Extract the (X, Y) coordinate from the center of the cell holding the provided text.  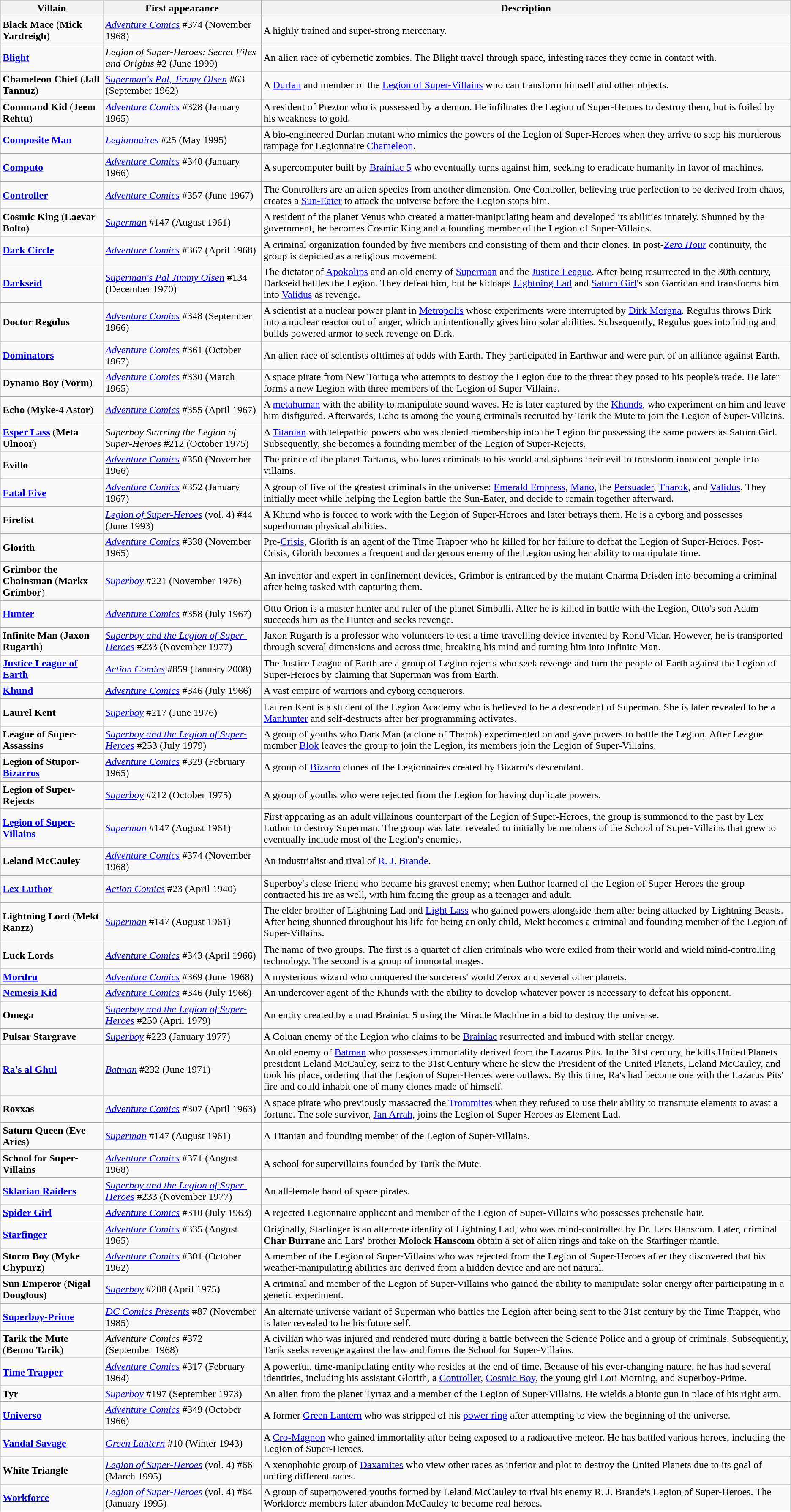
A group of youths who were rejected from the Legion for having duplicate powers. (526, 795)
Adventure Comics #358 (July 1967) (182, 614)
Esper Lass (Meta Ulnoor) (52, 438)
Legion of Stupor-Bizarros (52, 767)
A Titanian and founding member of the Legion of Super-Villains. (526, 1136)
An entity created by a mad Brainiac 5 using the Miracle Machine in a bid to destroy the universe. (526, 1014)
Adventure Comics #369 (June 1968) (182, 977)
Adventure Comics #335 (August 1965) (182, 1234)
A supercomputer built by Brainiac 5 who eventually turns against him, seeking to eradicate humanity in favor of machines. (526, 167)
Workforce (52, 1498)
Adventure Comics #317 (February 1964) (182, 1372)
Tyr (52, 1394)
Ra's al Ghul (52, 1069)
An alien race of cybernetic zombies. The Blight travel through space, infesting races they come in contact with. (526, 57)
Superboy #217 (June 1976) (182, 712)
Adventure Comics #361 (October 1967) (182, 355)
Adventure Comics #348 (September 1966) (182, 322)
Laurel Kent (52, 712)
Superboy #223 (January 1977) (182, 1036)
Adventure Comics #357 (June 1967) (182, 195)
Legionnaires #25 (May 1995) (182, 140)
Superboy #208 (April 1975) (182, 1290)
Superboy Starring the Legion of Super-Heroes #212 (October 1975) (182, 438)
Glorith (52, 547)
Saturn Queen (Eve Aries) (52, 1136)
Legion of Super-Heroes: Secret Files and Origins #2 (June 1999) (182, 57)
Adventure Comics #338 (November 1965) (182, 547)
Superboy #197 (September 1973) (182, 1394)
Doctor Regulus (52, 322)
Roxxas (52, 1108)
A resident of Preztor who is possessed by a demon. He infiltrates the Legion of Super-Heroes to destroy them, but is foiled by his weakness to gold. (526, 112)
Superman's Pal, Jimmy Olsen #63 (September 1962) (182, 85)
Adventure Comics #343 (April 1966) (182, 955)
Superboy #212 (October 1975) (182, 795)
Starfinger (52, 1234)
Vandal Savage (52, 1443)
Hunter (52, 614)
Echo (Myke-4 Astor) (52, 411)
Adventure Comics #350 (November 1966) (182, 465)
Description (526, 8)
DC Comics Presents #87 (November 1985) (182, 1317)
Dominators (52, 355)
Controller (52, 195)
Luck Lords (52, 955)
Universo (52, 1416)
Firefist (52, 520)
Computo (52, 167)
A xenophobic group of Daxamites who view other races as inferior and plot to destroy the United Planets due to its goal of uniting different races. (526, 1471)
Blight (52, 57)
Cosmic King (Laevar Bolto) (52, 222)
Adventure Comics #371 (August 1968) (182, 1163)
Adventure Comics #367 (April 1968) (182, 250)
An undercover agent of the Khunds with the ability to develop whatever power is necessary to defeat his opponent. (526, 993)
Legion of Super-Heroes (vol. 4) #44 (June 1993) (182, 520)
Legion of Super-Heroes (vol. 4) #64 (January 1995) (182, 1498)
Action Comics #23 (April 1940) (182, 889)
Omega (52, 1014)
Superboy and the Legion of Super-Heroes #250 (April 1979) (182, 1014)
Evillo (52, 465)
White Triangle (52, 1471)
Adventure Comics #301 (October 1962) (182, 1262)
Villain (52, 8)
The prince of the planet Tartarus, who lures criminals to his world and siphons their evil to transform innocent people into villains. (526, 465)
A Cro-Magnon who gained immortality after being exposed to a radioactive meteor. He has battled various heroes, including the Legion of Super-Heroes. (526, 1443)
Adventure Comics #352 (January 1967) (182, 492)
A former Green Lantern who was stripped of his power ring after attempting to view the beginning of the universe. (526, 1416)
Adventure Comics #330 (March 1965) (182, 383)
Chameleon Chief (Jall Tannuz) (52, 85)
Dark Circle (52, 250)
An industrialist and rival of R. J. Brande. (526, 862)
Adventure Comics #349 (October 1966) (182, 1416)
A criminal and member of the Legion of Super-Villains who gained the ability to manipulate solar energy after participating in a genetic experiment. (526, 1290)
Grimbor the Chainsman (Markx Grimbor) (52, 581)
Adventure Comics #340 (January 1966) (182, 167)
An alien from the planet Tyrraz and a member of the Legion of Super-Villains. He wields a bionic gun in place of his right arm. (526, 1394)
Time Trapper (52, 1372)
A Coluan enemy of the Legion who claims to be Brainiac resurrected and imbued with stellar energy. (526, 1036)
Khund (52, 691)
A Khund who is forced to work with the Legion of Super-Heroes and later betrays them. He is a cyborg and possesses superhuman physical abilities. (526, 520)
Green Lantern #10 (Winter 1943) (182, 1443)
Sun Emperor (Nigal Douglous) (52, 1290)
Action Comics #859 (January 2008) (182, 669)
Adventure Comics #328 (January 1965) (182, 112)
Black Mace (Mick Yardreigh) (52, 30)
Adventure Comics #355 (April 1967) (182, 411)
Composite Man (52, 140)
Superboy #221 (November 1976) (182, 581)
Tarik the Mute (Benno Tarik) (52, 1345)
Darkseid (52, 283)
First appearance (182, 8)
Adventure Comics #307 (April 1963) (182, 1108)
Lightning Lord (Mekt Ranzz) (52, 922)
Dynamo Boy (Vorm) (52, 383)
A vast empire of warriors and cyborg conquerors. (526, 691)
Adventure Comics #310 (July 1963) (182, 1213)
Sklarian Raiders (52, 1191)
Fatal Five (52, 492)
Spider Girl (52, 1213)
Pulsar Stargrave (52, 1036)
Justice League of Earth (52, 669)
A school for supervillains founded by Tarik the Mute. (526, 1163)
School for Super-Villains (52, 1163)
Nemesis Kid (52, 993)
A highly trained and super-strong mercenary. (526, 30)
Legion of Super-Heroes (vol. 4) #66 (March 1995) (182, 1471)
Legion of Super-Villains (52, 828)
An alien race of scientists ofttimes at odds with Earth. They participated in Earthwar and were part of an alliance against Earth. (526, 355)
A mysterious wizard who conquered the sorcerers' world Zerox and several other planets. (526, 977)
Storm Boy (Myke Chypurz) (52, 1262)
Adventure Comics #329 (February 1965) (182, 767)
Lex Luthor (52, 889)
Infinite Man (Jaxon Rugarth) (52, 641)
Superboy-Prime (52, 1317)
Legion of Super-Rejects (52, 795)
A Durlan and member of the Legion of Super-Villains who can transform himself and other objects. (526, 85)
Superboy and the Legion of Super-Heroes #253 (July 1979) (182, 740)
Batman #232 (June 1971) (182, 1069)
An all-female band of space pirates. (526, 1191)
Adventure Comics #372(September 1968) (182, 1345)
Superman's Pal Jimmy Olsen #134 (December 1970) (182, 283)
Command Kid (Jeem Rehtu) (52, 112)
Mordru (52, 977)
League of Super-Assassins (52, 740)
Leland McCauley (52, 862)
A rejected Legionnaire applicant and member of the Legion of Super-Villains who possesses prehensile hair. (526, 1213)
A group of Bizarro clones of the Legionnaires created by Bizarro's descendant. (526, 767)
